Locate the cell with the specified text and output its (x, y) center coordinate. 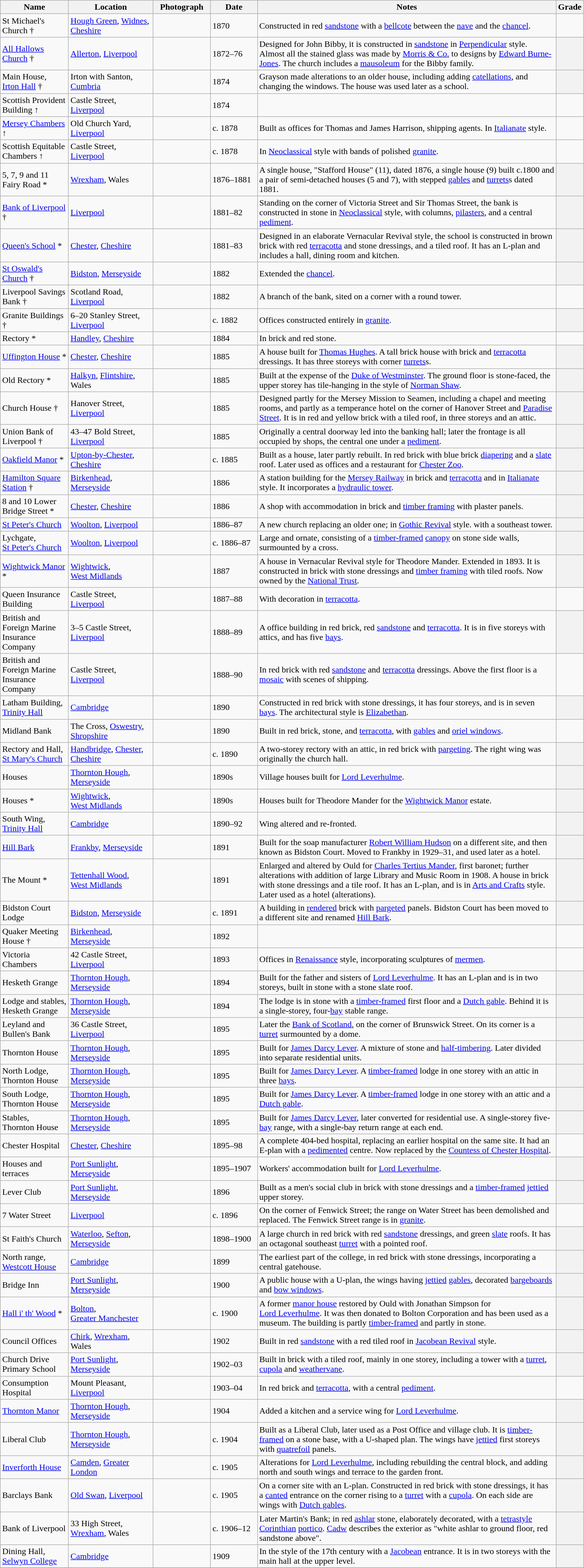
1888–89 (234, 632)
Notes (407, 7)
Upton-by-Chester, Cheshire (111, 460)
Originally a central doorway led into the banking hall; later the frontage is all occupied by shops, the central one under a pediment. (407, 436)
1895–98 (234, 1145)
A building in rendered brick with pargeted panels. Bidston Court has been moved to a different site and renamed Hill Bark. (407, 913)
Large and ornate, consisting of a timber-framed canopy on stone side walls, surmounted by a cross. (407, 543)
Waterloo, Sefton, Merseyside (111, 1238)
1890–92 (234, 824)
Rectory and Hall,St Mary's Church (34, 754)
Wrexham, Wales (111, 179)
c. 1890 (234, 754)
South Lodge,Thornton House (34, 1099)
1886–87 (234, 524)
Hall i' th' Wood * (34, 1313)
Bank of Liverpool (34, 1528)
Handbridge, Chester, Cheshire (111, 754)
Rectory * (34, 339)
Tettenhall Wood,West Midlands (111, 880)
36 Castle Street, Liverpool (111, 1029)
Council Offices (34, 1341)
Liverpool Savings Bank † (34, 297)
6–20 Stanley Street, Liverpool (111, 320)
c. 1891 (234, 913)
Built at the expense of the Duke of Westminster. The ground floor is stone-faced, the upper storey has tile-hanging in the style of Norman Shaw. (407, 380)
1888–90 (234, 674)
Lodge and stables, Hesketh Grange (34, 1006)
St Faith's Church (34, 1238)
The earliest part of the college, in red brick with stone dressings, incorporating a central gatehouse. (407, 1262)
Later the Bank of Scotland, on the corner of Brunswick Street. On its corner is a turret surmounted by a dome. (407, 1029)
Queen Insurance Building (34, 599)
Alterations for Lord Leverhulme, including rebuilding the central block, and adding north and south wings and terrace to the garden front. (407, 1467)
Offices in Renaissance style, incorporating sculptures of mermen. (407, 960)
1870 (234, 26)
A office building in red brick, red sandstone and terracotta. It is in five storeys with attics, and has five bays. (407, 632)
The Cross, Oswestry, Shropshire (111, 731)
Hanover Street, Liverpool (111, 408)
1884 (234, 339)
All Hallows Church † (34, 54)
Built in red brick, stone, and terracotta, with gables and oriel windows. (407, 731)
Grayson made alterations to an older house, including adding catellations, and changing the windows. The house was used later as a school. (407, 82)
In brick and red stone. (407, 339)
Dining Hall,Selwyn College (34, 1557)
Handley, Cheshire (111, 339)
Built in red sandstone with a red tiled roof in Jacobean Revival style. (407, 1341)
Houses * (34, 801)
Granite Buildings † (34, 320)
A house built for Thomas Hughes. A tall brick house with brick and terracotta dressings. It has three storeys with corner turretss. (407, 357)
1904 (234, 1411)
3–5 Castle Street, Liverpool (111, 632)
Built as a men's social club in brick with stone dressings and a timber-framed jettied upper storey. (407, 1192)
Location (111, 7)
1876–1881 (234, 179)
Grade (570, 7)
Houses and terraces (34, 1169)
1896 (234, 1192)
Halkyn, Flintshire, Wales (111, 380)
Chirk, Wrexham, Wales (111, 1341)
Allerton, Liverpool (111, 54)
South Wing,Trinity Hall (34, 824)
The lodge is in stone with a timber-framed first floor and a Dutch gable. Behind it is a single-storey, four-bay stable range. (407, 1006)
A new church replacing an older one; in Gothic Revival style. with a southeast tower. (407, 524)
c. 1900 (234, 1313)
Built for James Darcy Lever. A mixture of stone and half-timbering. Later divided into separate residential units. (407, 1052)
1887 (234, 571)
Houses (34, 777)
Leyland and Bullen's Bank (34, 1029)
1892 (234, 936)
1893 (234, 960)
Consumption Hospital (34, 1388)
In red brick and terracotta, with a central pediment. (407, 1388)
Uffington House * (34, 357)
The Mount * (34, 880)
Village houses built for Lord Leverhulme. (407, 777)
North Lodge,Thornton House (34, 1075)
c. 1906–12 (234, 1528)
Constructed in red sandstone with a bellcote between the nave and the chancel. (407, 26)
Workers' accommodation built for Lord Leverhulme. (407, 1169)
Queen's School * (34, 245)
In red brick with red sandstone and terracotta dressings. Above the first floor is a mosaic with scenes of shipping. (407, 674)
Built for the father and sisters of Lord Leverhulme. It has an L-plan and is in two storeys, built in stone with a stone slate roof. (407, 982)
43–47 Bold Street, Liverpool (111, 436)
Liberal Club (34, 1439)
Built for James Darcy Lever, later converted for residential use. A single-storey five-bay range, with a single-bay return range at each end. (407, 1122)
Hough Green, Widnes, Cheshire (111, 26)
St Michael'sChurch † (34, 26)
c. 1885 (234, 460)
Bolton,Greater Manchester (111, 1313)
Thornton Manor (34, 1411)
North range,Westcott House (34, 1262)
33 High Street, Wrexham, Wales (111, 1528)
A public house with a U-plan, the wings having jettied gables, decorated bargeboards and bow windows. (407, 1285)
Hesketh Grange (34, 982)
St Peter's Church (34, 524)
Built in brick with a tiled roof, mainly in one storey, including a tower with a turret, cupola and weathervane. (407, 1364)
Mersey Chambers ↑ (34, 128)
Lever Club (34, 1192)
1903–04 (234, 1388)
Main House,Irton Hall † (34, 82)
Built as offices for Thomas and James Harrison, shipping agents. In Italianate style. (407, 128)
On the corner of Fenwick Street; the range on Water Street has been demolished and replaced. The Fenwick Street range is in granite. (407, 1216)
A two-storey rectory with an attic, in red brick with pargeting. The right wing was originally the church hall. (407, 754)
Church House † (34, 408)
8 and 10 Lower Bridge Street * (34, 506)
Church Drive Primary School (34, 1364)
1899 (234, 1262)
Wightwick Manor * (34, 571)
Union Bank of Liverpool † (34, 436)
Quaker Meeting House † (34, 936)
A shop with accommodation in brick and timber framing with plaster panels. (407, 506)
Hamilton Square Station † (34, 483)
In Neoclassical style with bands of polished granite. (407, 152)
Bank of Liverpool † (34, 212)
Irton with Santon, Cumbria (111, 82)
Extended the chancel. (407, 273)
Hill Bark (34, 847)
With decoration in terracotta. (407, 599)
1895–1907 (234, 1169)
Scottish Equitable Chambers ↑ (34, 152)
c. 1886–87 (234, 543)
St Oswald'sChurch † (34, 273)
Bridge Inn (34, 1285)
Lychgate,St Peter's Church (34, 543)
Old Church Yard, Liverpool (111, 128)
Oakfield Manor * (34, 460)
7 Water Street (34, 1216)
1900 (234, 1285)
Inverforth House (34, 1467)
c. 1896 (234, 1216)
Frankby, Merseyside (111, 847)
c. 1904 (234, 1439)
Stables,Thornton House (34, 1122)
Barclays Bank (34, 1495)
A branch of the bank, sited on a corner with a round tower. (407, 297)
Midland Bank (34, 731)
Constructed in red brick with stone dressings, it has four storeys, and is in seven bays. The architectural style is Elizabethan. (407, 707)
In the style of the 17th century with a Jacobean entrance. It is in two storeys with the main hall at the upper level. (407, 1557)
Wing altered and re-fronted. (407, 824)
Bidston Court Lodge (34, 913)
Name (34, 7)
c. 1882 (234, 320)
Chester Hospital (34, 1145)
1902 (234, 1341)
5, 7, 9 and 11 Fairy Road * (34, 179)
Offices constructed entirely in granite. (407, 320)
1872–76 (234, 54)
Thornton House (34, 1052)
Built for James Darcy Lever. A timber-framed lodge in one storey with an attic and a Dutch gable. (407, 1099)
Latham Building, Trinity Hall (34, 707)
Date (234, 7)
1881–83 (234, 245)
Old Swan, Liverpool (111, 1495)
1902–03 (234, 1364)
1881–82 (234, 212)
Scottish Provident Building ↑ (34, 105)
Built for James Darcy Lever. A timber-framed lodge in one storey with an attic in three bays. (407, 1075)
Scotland Road, Liverpool (111, 297)
Photograph (182, 7)
Old Rectory * (34, 380)
Camden, Greater London (111, 1467)
1909 (234, 1557)
42 Castle Street, Liverpool (111, 960)
Added a kitchen and a service wing for Lord Leverhulme. (407, 1411)
Mount Pleasant, Liverpool (111, 1388)
Victoria Chambers (34, 960)
1898–1900 (234, 1238)
A station building for the Mersey Railway in brick and terracotta and in Italianate style. It incorporates a hydraulic tower. (407, 483)
A large church in red brick with red sandstone dressings, and green slate roofs. It has an octagonal southeast turret with a pointed roof. (407, 1238)
Houses built for Theodore Mander for the Wightwick Manor estate. (407, 801)
1887–88 (234, 599)
